Return the (x, y) coordinate for the center point of the cell that contains the specified text.  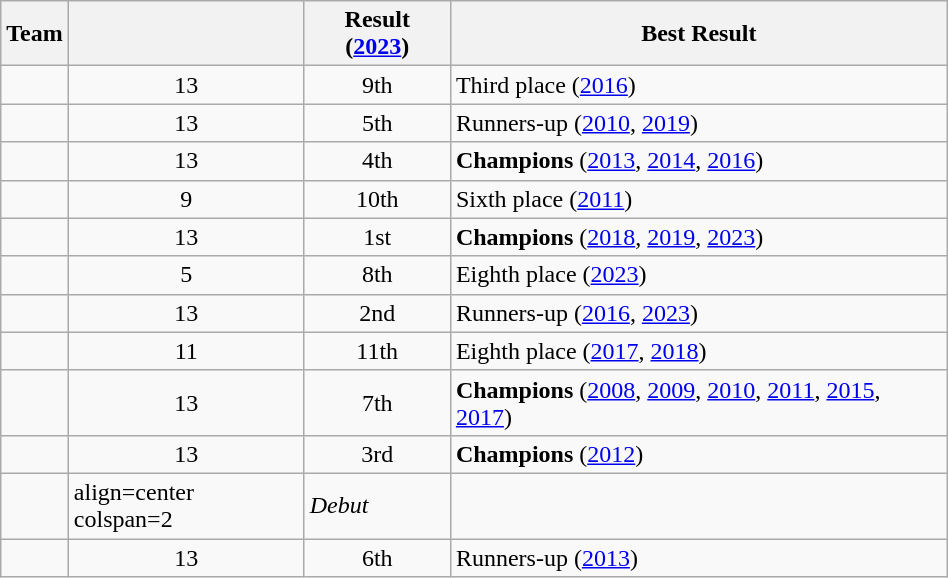
Eighth place (2023) (698, 275)
Runners-up (2013) (698, 557)
Best Result (698, 34)
9 (186, 199)
Champions (2008, 2009, 2010, 2011, 2015, 2017) (698, 402)
1st (377, 237)
Sixth place (2011) (698, 199)
Debut (377, 506)
Champions (2018, 2019, 2023) (698, 237)
Eighth place (2017, 2018) (698, 351)
4th (377, 161)
Result (2023) (377, 34)
8th (377, 275)
Third place (2016) (698, 85)
Champions (2012) (698, 454)
7th (377, 402)
6th (377, 557)
3rd (377, 454)
align=center colspan=2 (186, 506)
Runners-up (2016, 2023) (698, 313)
Runners-up (2010, 2019) (698, 123)
5th (377, 123)
2nd (377, 313)
11th (377, 351)
11 (186, 351)
9th (377, 85)
Team (35, 34)
5 (186, 275)
10th (377, 199)
Champions (2013, 2014, 2016) (698, 161)
